Scan for the cell matching the given text and deliver its (x, y) coordinate at center. 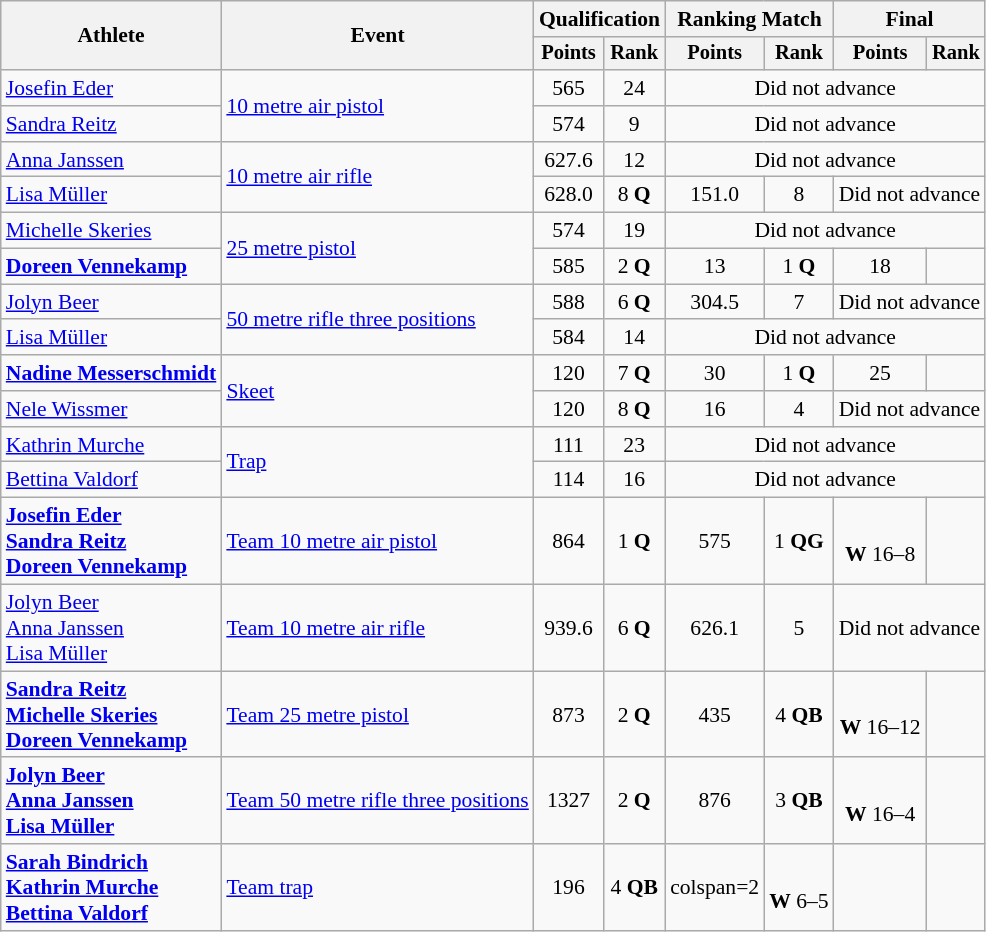
colspan=2 (714, 888)
Nele Wissmer (112, 409)
Team 10 metre air rifle (378, 628)
5 (798, 628)
Trap (378, 462)
Sarah BindrichKathrin MurcheBettina Valdorf (112, 888)
111 (568, 445)
864 (568, 542)
873 (568, 714)
Sandra ReitzMichelle SkeriesDoreen Vennekamp (112, 714)
Bettina Valdorf (112, 480)
W 16–8 (880, 542)
Jolyn Beer (112, 302)
Athlete (112, 36)
4 (798, 409)
114 (568, 480)
Kathrin Murche (112, 445)
14 (634, 338)
575 (714, 542)
Team 10 metre air pistol (378, 542)
23 (634, 445)
10 metre air pistol (378, 106)
12 (634, 160)
W 16–4 (880, 802)
628.0 (568, 195)
876 (714, 802)
18 (880, 267)
13 (714, 267)
435 (714, 714)
3 QB (798, 802)
Final (910, 19)
Skeet (378, 390)
Anna Janssen (112, 160)
25 (880, 373)
Qualification (600, 19)
7 (798, 302)
Team 50 metre rifle three positions (378, 802)
588 (568, 302)
565 (568, 88)
W 6–5 (798, 888)
196 (568, 888)
627.6 (568, 160)
19 (634, 231)
939.6 (568, 628)
Team 25 metre pistol (378, 714)
Doreen Vennekamp (112, 267)
Josefin EderSandra ReitzDoreen Vennekamp (112, 542)
8 (798, 195)
Event (378, 36)
Sandra Reitz (112, 124)
9 (634, 124)
584 (568, 338)
W 16–12 (880, 714)
24 (634, 88)
151.0 (714, 195)
25 metre pistol (378, 248)
304.5 (714, 302)
585 (568, 267)
1327 (568, 802)
Ranking Match (750, 19)
50 metre rifle three positions (378, 320)
Team trap (378, 888)
Michelle Skeries (112, 231)
Josefin Eder (112, 88)
10 metre air rifle (378, 178)
30 (714, 373)
1 QG (798, 542)
Nadine Messerschmidt (112, 373)
7 Q (634, 373)
626.1 (714, 628)
